From the cell containing the given text, extract its center point as [X, Y] coordinate. 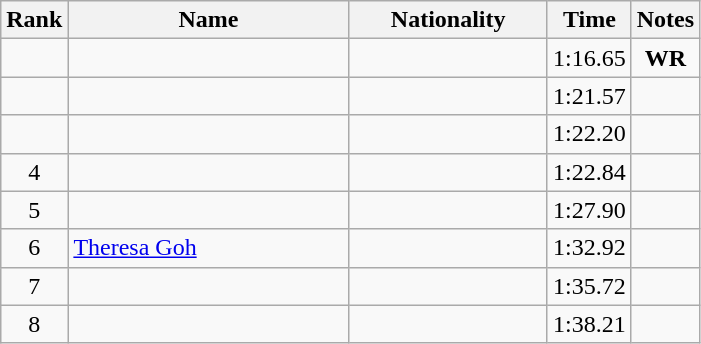
5 [34, 210]
8 [34, 324]
1:38.21 [589, 324]
Name [208, 20]
Nationality [448, 20]
4 [34, 172]
Rank [34, 20]
Time [589, 20]
1:32.92 [589, 248]
1:27.90 [589, 210]
1:16.65 [589, 58]
7 [34, 286]
1:35.72 [589, 286]
1:21.57 [589, 96]
1:22.20 [589, 134]
WR [665, 58]
Theresa Goh [208, 248]
1:22.84 [589, 172]
Notes [665, 20]
6 [34, 248]
